From the cell containing the given text, extract its center point as [x, y] coordinate. 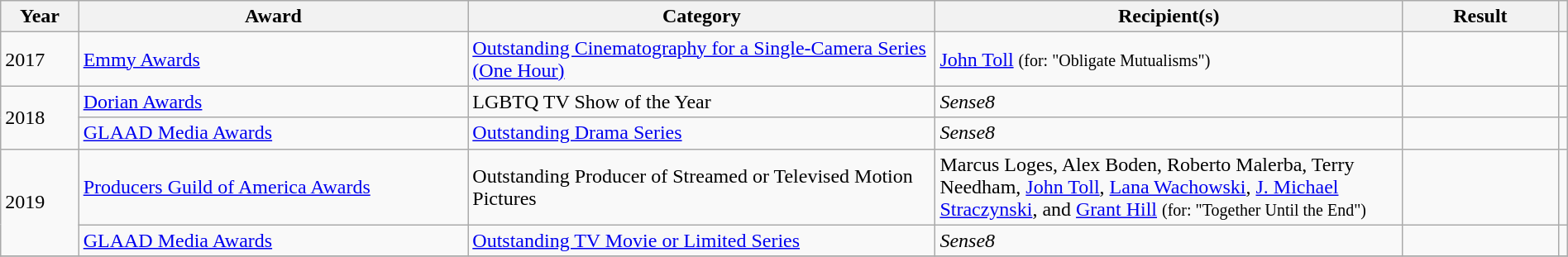
Outstanding Producer of Streamed or Televised Motion Pictures [701, 187]
2019 [40, 202]
2018 [40, 117]
John Toll (for: "Obligate Mutualisms") [1169, 59]
Outstanding TV Movie or Limited Series [701, 240]
Recipient(s) [1169, 17]
Producers Guild of America Awards [273, 187]
Dorian Awards [273, 102]
Category [701, 17]
Result [1480, 17]
Outstanding Drama Series [701, 133]
Emmy Awards [273, 59]
Year [40, 17]
Outstanding Cinematography for a Single-Camera Series (One Hour) [701, 59]
2017 [40, 59]
Award [273, 17]
LGBTQ TV Show of the Year [701, 102]
